Locate the cell with the specified text and output its [X, Y] center coordinate. 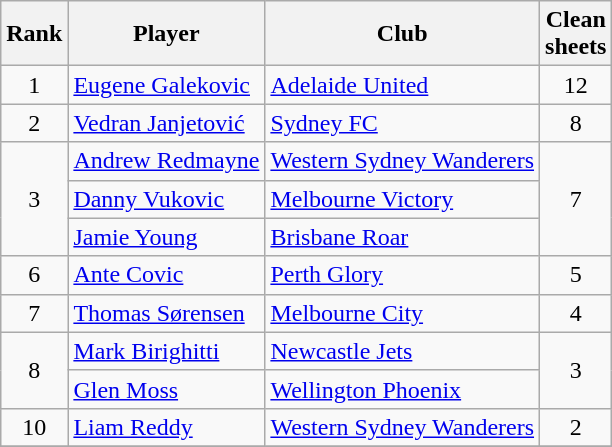
Andrew Redmayne [166, 161]
Melbourne City [402, 313]
Adelaide United [402, 85]
Wellington Phoenix [402, 389]
Brisbane Roar [402, 237]
Newcastle Jets [402, 351]
Vedran Janjetović [166, 123]
Sydney FC [402, 123]
4 [576, 313]
Player [166, 34]
Danny Vukovic [166, 199]
Eugene Galekovic [166, 85]
Jamie Young [166, 237]
Glen Moss [166, 389]
Ante Covic [166, 275]
10 [34, 427]
5 [576, 275]
12 [576, 85]
Mark Birighitti [166, 351]
Perth Glory [402, 275]
Thomas Sørensen [166, 313]
Melbourne Victory [402, 199]
Rank [34, 34]
6 [34, 275]
Cleansheets [576, 34]
Liam Reddy [166, 427]
1 [34, 85]
Club [402, 34]
